Determine the [x, y] coordinate at the center of the cell enclosing the given text.  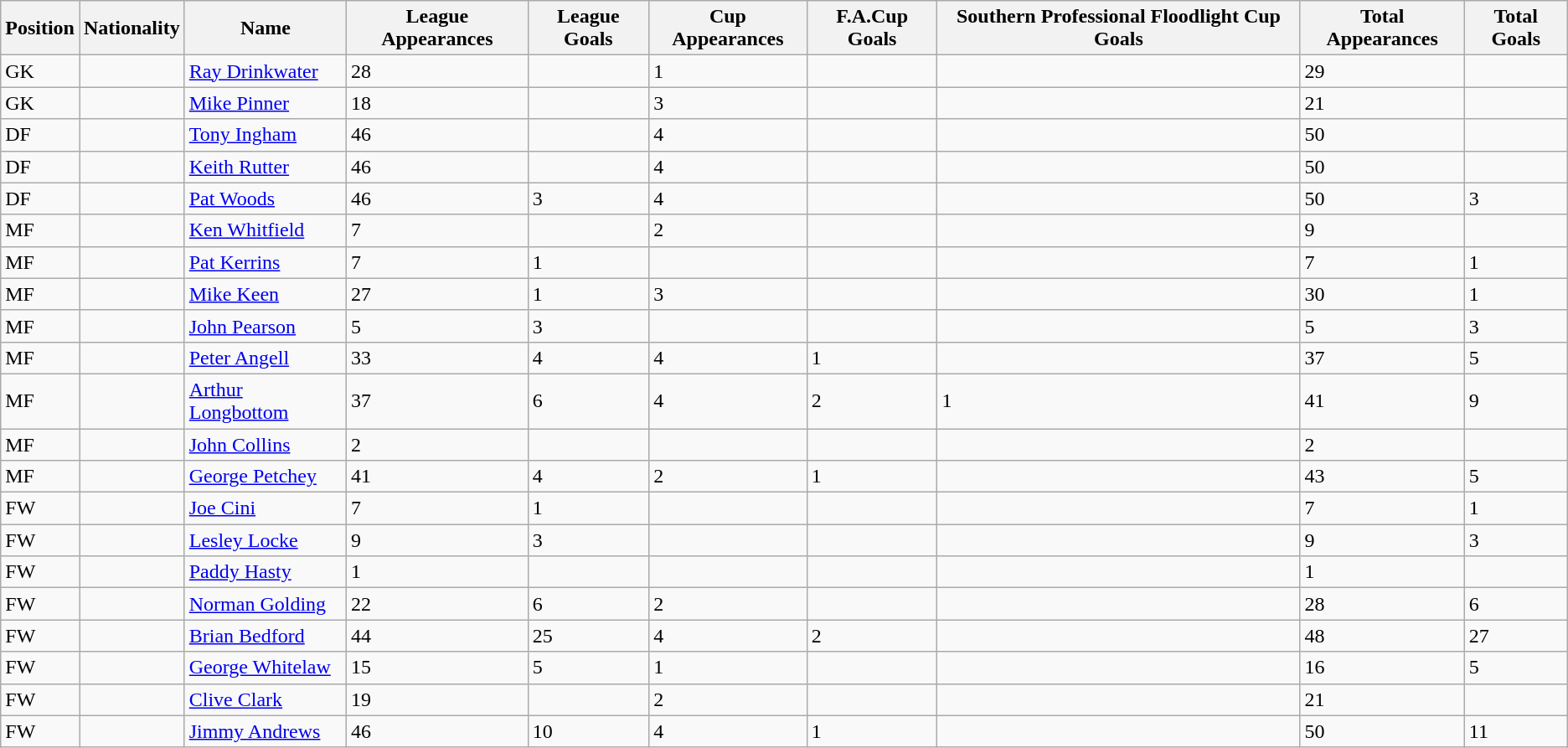
Pat Kerrins [265, 262]
11 [1516, 731]
18 [437, 103]
Norman Golding [265, 604]
25 [588, 636]
Lesley Locke [265, 540]
Mike Keen [265, 294]
Peter Angell [265, 358]
19 [437, 699]
Cup Appearances [729, 28]
43 [1382, 477]
League Appearances [437, 28]
30 [1382, 294]
10 [588, 731]
Southern Professional Floodlight Cup Goals [1119, 28]
Clive Clark [265, 699]
Keith Rutter [265, 167]
Tony Ingham [265, 135]
F.A.Cup Goals [872, 28]
29 [1382, 71]
Pat Woods [265, 199]
Total Goals [1516, 28]
Ken Whitfield [265, 230]
22 [437, 604]
15 [437, 668]
Paddy Hasty [265, 572]
Nationality [132, 28]
Brian Bedford [265, 636]
Position [40, 28]
George Petchey [265, 477]
44 [437, 636]
33 [437, 358]
League Goals [588, 28]
Name [265, 28]
John Pearson [265, 326]
16 [1382, 668]
Total Appearances [1382, 28]
48 [1382, 636]
Joe Cini [265, 508]
George Whitelaw [265, 668]
Jimmy Andrews [265, 731]
Mike Pinner [265, 103]
John Collins [265, 445]
Arthur Longbottom [265, 400]
Ray Drinkwater [265, 71]
